Return the (X, Y) coordinate for the center point of the cell that contains the specified text.  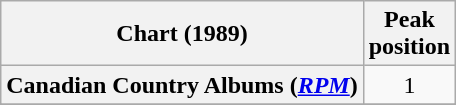
Peak position (409, 34)
Canadian Country Albums (RPM) (182, 85)
Chart (1989) (182, 34)
1 (409, 85)
